Provide the [X, Y] coordinate of the cell's center where the given text is located.  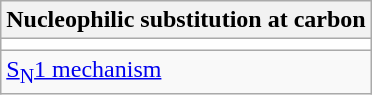
SN1 mechanism [186, 72]
Nucleophilic substitution at carbon [186, 20]
